Scan for the cell matching the given text and deliver its [X, Y] coordinate at center. 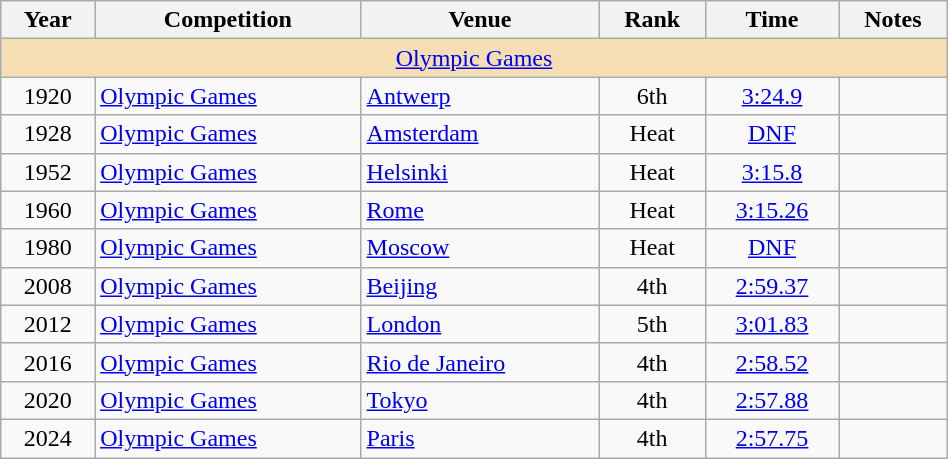
2016 [48, 362]
London [480, 324]
Year [48, 20]
1980 [48, 248]
Time [772, 20]
Rank [652, 20]
1920 [48, 96]
3:24.9 [772, 96]
Amsterdam [480, 134]
3:15.8 [772, 172]
Tokyo [480, 400]
1952 [48, 172]
2012 [48, 324]
6th [652, 96]
2024 [48, 438]
2:59.37 [772, 286]
Paris [480, 438]
2020 [48, 400]
5th [652, 324]
Antwerp [480, 96]
Venue [480, 20]
Notes [894, 20]
1928 [48, 134]
3:01.83 [772, 324]
Helsinki [480, 172]
Moscow [480, 248]
2008 [48, 286]
2:57.75 [772, 438]
Rio de Janeiro [480, 362]
1960 [48, 210]
Competition [228, 20]
2:58.52 [772, 362]
Beijing [480, 286]
Rome [480, 210]
2:57.88 [772, 400]
3:15.26 [772, 210]
